Scan for the cell matching the given text and deliver its (x, y) coordinate at center. 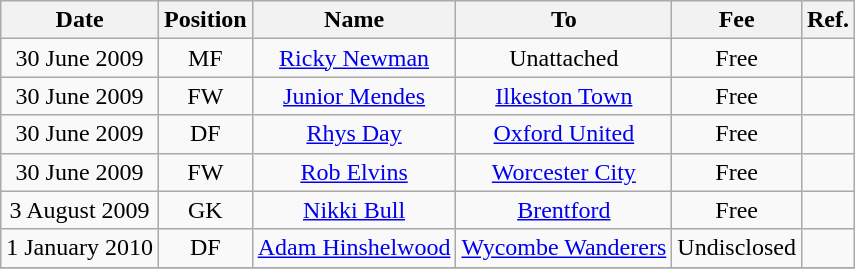
MF (205, 58)
Position (205, 20)
Nikki Bull (354, 210)
Undisclosed (737, 248)
Ricky Newman (354, 58)
Fee (737, 20)
Oxford United (564, 134)
GK (205, 210)
To (564, 20)
Rob Elvins (354, 172)
Adam Hinshelwood (354, 248)
Brentford (564, 210)
Unattached (564, 58)
1 January 2010 (80, 248)
Worcester City (564, 172)
3 August 2009 (80, 210)
Date (80, 20)
Junior Mendes (354, 96)
Ilkeston Town (564, 96)
Name (354, 20)
Rhys Day (354, 134)
Ref. (828, 20)
Wycombe Wanderers (564, 248)
